Capture the cell that displays the provided text and extract its [X, Y] central coordinate. 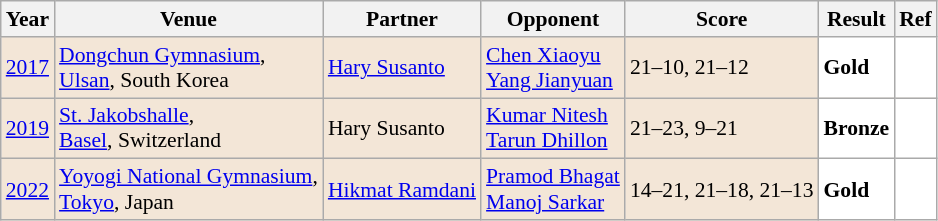
Kumar Nitesh Tarun Dhillon [553, 128]
Result [857, 19]
Dongchun Gymnasium,Ulsan, South Korea [188, 68]
Opponent [553, 19]
Bronze [857, 128]
21–10, 21–12 [722, 68]
2022 [28, 190]
Score [722, 19]
St. Jakobshalle,Basel, Switzerland [188, 128]
Venue [188, 19]
Chen Xiaoyu Yang Jianyuan [553, 68]
21–23, 9–21 [722, 128]
Yoyogi National Gymnasium,Tokyo, Japan [188, 190]
2017 [28, 68]
Ref [915, 19]
Partner [402, 19]
Hikmat Ramdani [402, 190]
14–21, 21–18, 21–13 [722, 190]
Pramod Bhagat Manoj Sarkar [553, 190]
Year [28, 19]
2019 [28, 128]
